Pinpoint the cell where the given text exists, returning its [X, Y] midpoint coordinate. 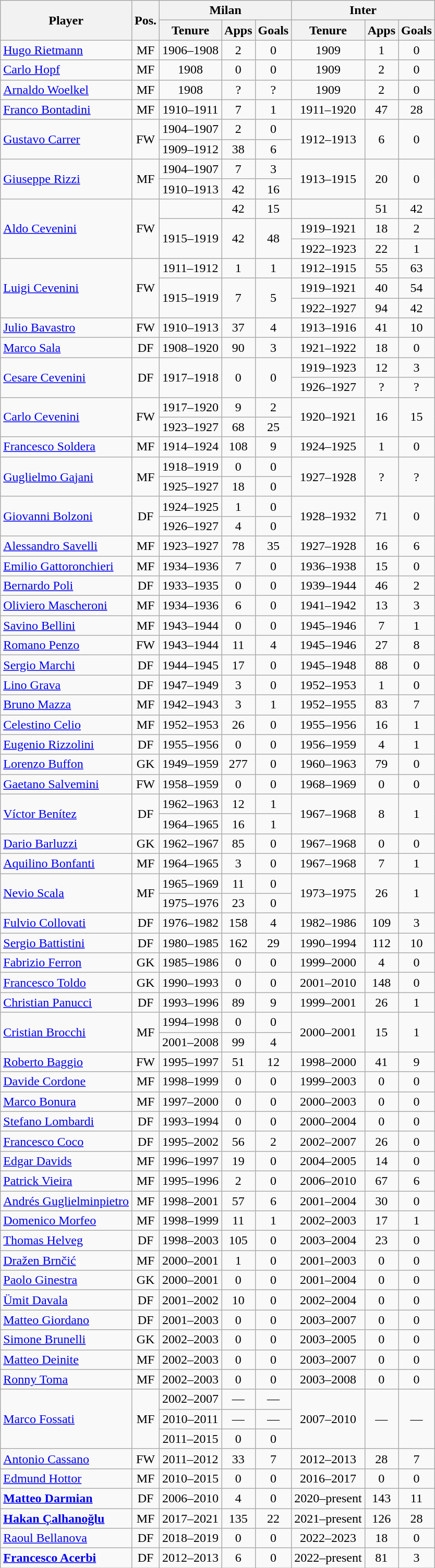
1956–1959 [328, 744]
1913–1915 [328, 179]
Fulvio Collovati [66, 923]
Emilio Gattoronchieri [66, 566]
1933–1935 [191, 586]
88 [381, 665]
Cesare Cevenini [66, 377]
Carlo Cevenini [66, 417]
Antonio Cassano [66, 1459]
2004–2005 [328, 1161]
Celestino Celio [66, 725]
109 [381, 923]
57 [238, 1200]
2018–2019 [191, 1538]
81 [381, 1558]
277 [238, 764]
Marco Bonura [66, 1101]
Milan [225, 10]
Player [66, 20]
148 [381, 983]
1911–1912 [191, 268]
Francesco Coco [66, 1141]
2001–2008 [191, 1042]
89 [238, 1002]
1958–1959 [191, 784]
79 [381, 764]
19 [238, 1161]
1921–1922 [328, 348]
2000–2004 [328, 1121]
Hakan Çalhanoğlu [66, 1518]
1999–2003 [328, 1082]
Lorenzo Buffon [66, 764]
48 [273, 238]
1910–1911 [191, 109]
1998–2003 [191, 1241]
2016–2017 [328, 1478]
1968–1969 [328, 784]
Aldo Cevenini [66, 228]
Matteo Deinite [66, 1359]
71 [381, 516]
5 [273, 298]
Gustavo Carrer [66, 139]
30 [381, 1200]
Fabrizio Ferron [66, 963]
Aquilino Bonfanti [66, 863]
1917–1918 [191, 377]
1952–1955 [328, 705]
1911–1920 [328, 109]
1995–1997 [191, 1062]
Raoul Bellanova [66, 1538]
2010–2015 [191, 1478]
Marco Fossati [66, 1419]
Eugenio Rizzolini [66, 744]
2017–2021 [191, 1518]
162 [238, 943]
Hugo Rietmann [66, 50]
Bruno Mazza [66, 705]
1976–1982 [191, 923]
Matteo Darmian [66, 1498]
1909–1912 [191, 149]
Sergio Marchi [66, 665]
Simone Brunelli [66, 1340]
Franco Bontadini [66, 109]
85 [238, 843]
1990–1994 [328, 943]
Francesco Soldera [66, 447]
158 [238, 923]
20 [381, 179]
1914–1924 [191, 447]
Pos. [145, 20]
Luigi Cevenini [66, 288]
Dražen Brnčić [66, 1260]
Andrés Guglielminpietro [66, 1200]
1945–1948 [328, 665]
1942–1943 [191, 705]
1998–2000 [328, 1062]
1997–2000 [191, 1101]
2003–2005 [328, 1340]
Thomas Helveg [66, 1241]
46 [381, 586]
14 [381, 1161]
143 [381, 1498]
Alessandro Savelli [66, 546]
35 [273, 546]
Patrick Vieira [66, 1181]
Carlo Hopf [66, 70]
Davide Cordone [66, 1082]
90 [238, 348]
40 [381, 288]
2021–present [328, 1518]
1995–1996 [191, 1181]
25 [273, 427]
2011–2012 [191, 1459]
78 [238, 546]
Oliviero Mascheroni [66, 606]
2003–2008 [328, 1379]
1999–2000 [328, 963]
Giuseppe Rizzi [66, 179]
Ümit Davala [66, 1300]
2003–2004 [328, 1241]
1928–1932 [328, 516]
1995–2002 [191, 1141]
1925–1927 [191, 486]
Christian Panucci [66, 1002]
56 [238, 1141]
27 [381, 645]
83 [381, 705]
1936–1938 [328, 566]
38 [238, 149]
99 [238, 1042]
1920–1921 [328, 417]
2001–2010 [328, 983]
1982–1986 [328, 923]
1962–1967 [191, 843]
54 [417, 288]
Edgar Davids [66, 1161]
1922–1927 [328, 308]
Giovanni Bolzoni [66, 516]
Domenico Morfeo [66, 1221]
1993–1994 [191, 1121]
1993–1996 [191, 1002]
63 [417, 268]
13 [381, 606]
1998–2001 [191, 1200]
2001–2002 [191, 1300]
Dario Barluzzi [66, 843]
2000–2003 [328, 1101]
55 [381, 268]
Cristian Brocchi [66, 1032]
2022–2023 [328, 1538]
2011–2015 [191, 1439]
1912–1915 [328, 268]
1913–1916 [328, 328]
108 [238, 447]
2007–2010 [328, 1419]
Savino Bellini [66, 626]
1941–1942 [328, 606]
1912–1913 [328, 139]
2002–2004 [328, 1300]
29 [273, 943]
1906–1908 [191, 50]
1962–1963 [191, 804]
1908–1920 [191, 348]
Roberto Baggio [66, 1062]
1960–1963 [328, 764]
1990–1993 [191, 983]
126 [381, 1518]
1922–1923 [328, 249]
Lino Grava [66, 685]
1947–1949 [191, 685]
Francesco Acerbi [66, 1558]
Gaetano Salvemini [66, 784]
1944–1945 [191, 665]
33 [238, 1459]
1917–1920 [191, 407]
47 [381, 109]
Ronny Toma [66, 1379]
135 [238, 1518]
37 [238, 328]
94 [381, 308]
Edmund Hottor [66, 1478]
Nevio Scala [66, 893]
Stefano Lombardi [66, 1121]
Francesco Toldo [66, 983]
1939–1944 [328, 586]
2010–2011 [191, 1419]
1999–2001 [328, 1002]
1975–1976 [191, 903]
Arnaldo Woelkel [66, 90]
67 [381, 1181]
Bernardo Poli [66, 586]
Inter [363, 10]
Víctor Benítez [66, 814]
1973–1975 [328, 893]
Sergio Battistini [66, 943]
1949–1959 [191, 764]
Matteo Giordano [66, 1320]
1980–1985 [191, 943]
1919–1923 [328, 367]
Julio Bavastro [66, 328]
Marco Sala [66, 348]
112 [381, 943]
1996–1997 [191, 1161]
68 [238, 427]
1965–1969 [191, 884]
2020–present [328, 1498]
1918–1919 [191, 467]
Romano Penzo [66, 645]
1994–1998 [191, 1022]
Guglielmo Gajani [66, 476]
105 [238, 1241]
Paolo Ginestra [66, 1280]
1985–1986 [191, 963]
2022–present [328, 1558]
